Pinpoint the cell where the given text exists, returning its [X, Y] midpoint coordinate. 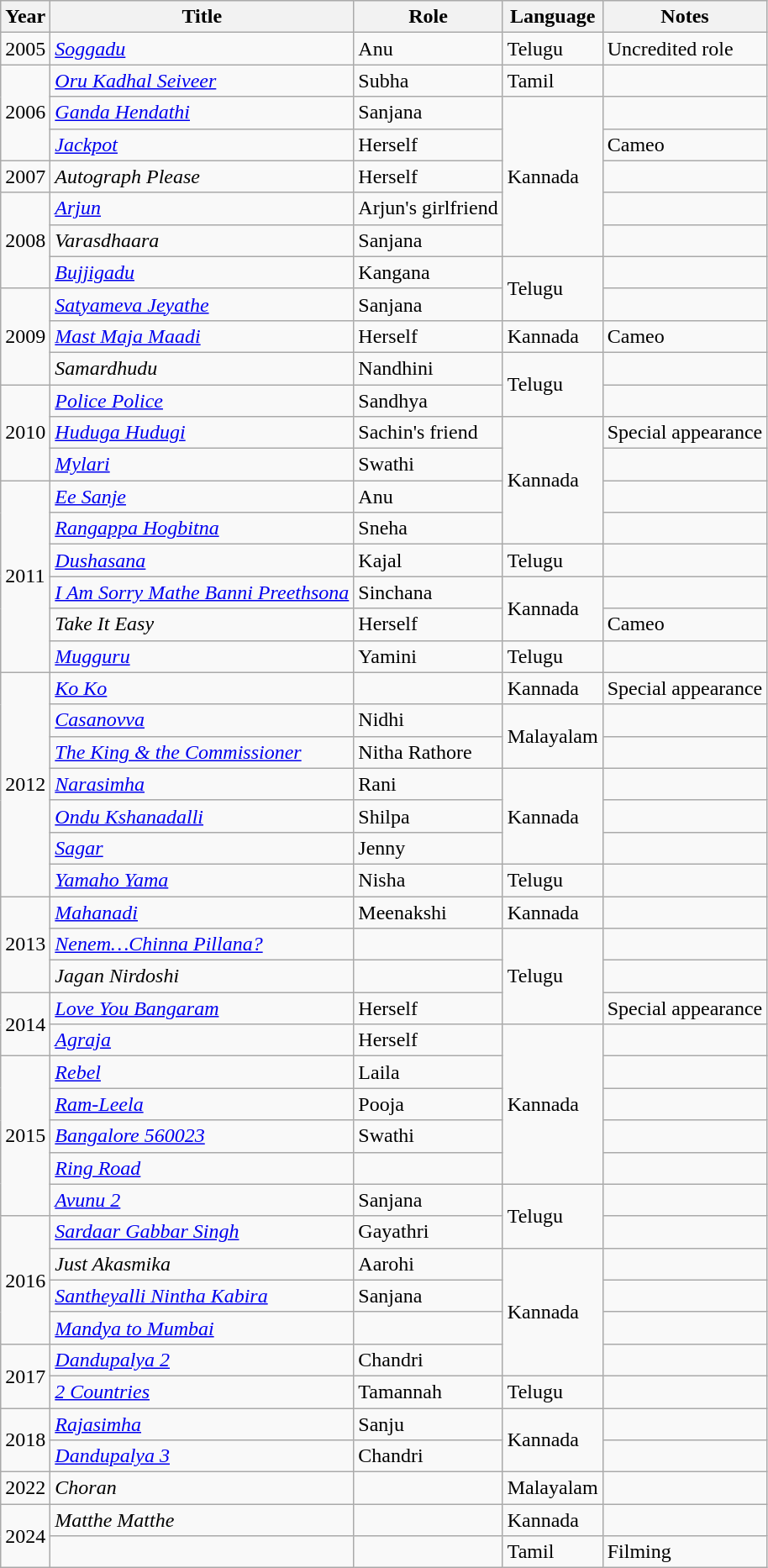
Huduga Hudugi [202, 433]
2015 [25, 1136]
Dandupalya 2 [202, 1360]
2009 [25, 336]
Agraja [202, 1040]
Aarohi [429, 1264]
Nandhini [429, 368]
Yamaho Yama [202, 880]
Pooja [429, 1104]
Nisha [429, 880]
Sagar [202, 848]
Ondu Kshanadalli [202, 816]
Rangappa Hogbitna [202, 529]
Rani [429, 784]
Take It Easy [202, 624]
Ram-Leela [202, 1104]
Casanovva [202, 720]
Nitha Rathore [429, 752]
Rebel [202, 1072]
2011 [25, 576]
Mahanadi [202, 912]
Year [25, 17]
2006 [25, 113]
2012 [25, 784]
2024 [25, 1536]
Avunu 2 [202, 1200]
2017 [25, 1376]
Meenakshi [429, 912]
Samardhudu [202, 368]
Choran [202, 1488]
2014 [25, 1024]
Mast Maja Maadi [202, 336]
Narasimha [202, 784]
Autograph Please [202, 176]
Subha [429, 81]
Kajal [429, 560]
Nidhi [429, 720]
Satyameva Jeyathe [202, 304]
2016 [25, 1280]
Dandupalya 3 [202, 1456]
Ring Road [202, 1168]
Nenem…Chinna Pillana? [202, 944]
Soggadu [202, 49]
Jenny [429, 848]
Tamannah [429, 1392]
Ganda Hendathi [202, 113]
The King & the Commissioner [202, 752]
Love You Bangaram [202, 1008]
Matthe Matthe [202, 1520]
Jackpot [202, 145]
Sandhya [429, 401]
2 Countries [202, 1392]
Just Akasmika [202, 1264]
Sardaar Gabbar Singh [202, 1232]
Arjun [202, 208]
2022 [25, 1488]
Sachin's friend [429, 433]
Dushasana [202, 560]
Gayathri [429, 1232]
2010 [25, 433]
2013 [25, 944]
Bujjigadu [202, 272]
Ee Sanje [202, 497]
Sanju [429, 1424]
Shilpa [429, 816]
I Am Sorry Mathe Banni Preethsona [202, 592]
Sneha [429, 529]
Yamini [429, 656]
Role [429, 17]
Uncredited role [685, 49]
Jagan Nirdoshi [202, 976]
Ko Ko [202, 688]
2005 [25, 49]
Mylari [202, 465]
2018 [25, 1440]
Notes [685, 17]
Bangalore 560023 [202, 1136]
Varasdhaara [202, 240]
Rajasimha [202, 1424]
Filming [685, 1552]
Police Police [202, 401]
Laila [429, 1072]
Oru Kadhal Seiveer [202, 81]
2007 [25, 176]
Sinchana [429, 592]
Mandya to Mumbai [202, 1328]
Arjun's girlfriend [429, 208]
2008 [25, 240]
Santheyalli Nintha Kabira [202, 1296]
Mugguru [202, 656]
Title [202, 17]
Kangana [429, 272]
Language [553, 17]
